Return the [X, Y] coordinate for the center point of the cell that contains the specified text.  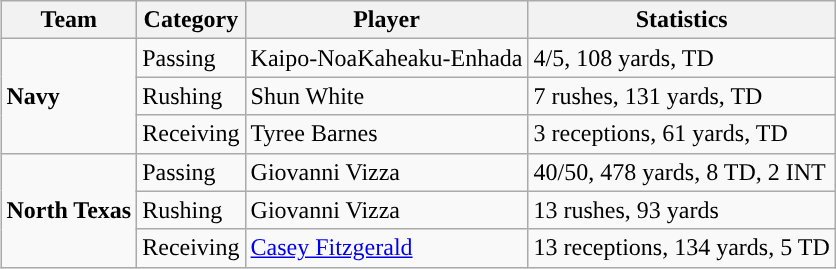
13 rushes, 93 yards [682, 210]
Navy [69, 96]
Statistics [682, 20]
13 receptions, 134 yards, 5 TD [682, 248]
7 rushes, 131 yards, TD [682, 96]
3 receptions, 61 yards, TD [682, 134]
Category [191, 20]
Tyree Barnes [386, 134]
4/5, 108 yards, TD [682, 58]
Shun White [386, 96]
40/50, 478 yards, 8 TD, 2 INT [682, 172]
Player [386, 20]
Casey Fitzgerald [386, 248]
Kaipo-NoaKaheaku-Enhada [386, 58]
North Texas [69, 210]
Team [69, 20]
